Find where the given text appears and provide that cell's center as [x, y] coordinate. 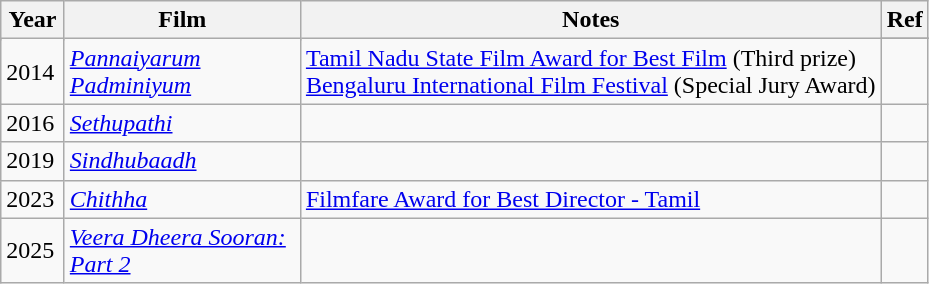
Year [33, 20]
Tamil Nadu State Film Award for Best Film (Third prize)Bengaluru International Film Festival (Special Jury Award) [590, 72]
2023 [33, 199]
Filmfare Award for Best Director - Tamil [590, 199]
Sethupathi [182, 123]
Veera Dheera Sooran: Part 2 [182, 250]
2019 [33, 161]
2025 [33, 250]
Pannaiyarum Padminiyum [182, 72]
Chithha [182, 199]
Sindhubaadh [182, 161]
2016 [33, 123]
2014 [33, 72]
Notes [590, 20]
Film [182, 20]
Ref [904, 20]
